Identify which cell holds the provided text, then report its [X, Y] central coordinate. 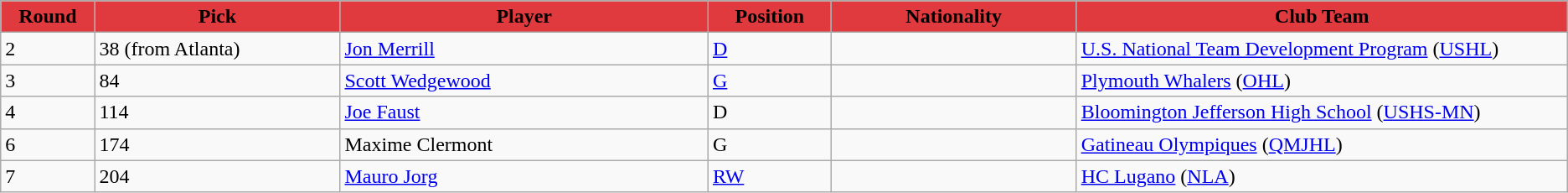
6 [48, 144]
Maxime Clermont [524, 144]
Bloomington Jefferson High School (USHS-MN) [1322, 112]
2 [48, 49]
38 (from Atlanta) [218, 49]
Scott Wedgewood [524, 81]
7 [48, 176]
204 [218, 176]
HC Lugano (NLA) [1322, 176]
Plymouth Whalers (OHL) [1322, 81]
84 [218, 81]
Round [48, 17]
Jon Merrill [524, 49]
Pick [218, 17]
Position [769, 17]
Player [524, 17]
Mauro Jorg [524, 176]
114 [218, 112]
3 [48, 81]
4 [48, 112]
Club Team [1322, 17]
U.S. National Team Development Program (USHL) [1322, 49]
Nationality [953, 17]
RW [769, 176]
174 [218, 144]
Joe Faust [524, 112]
Gatineau Olympiques (QMJHL) [1322, 144]
